Return the (X, Y) coordinate for the center point of the cell that contains the specified text.  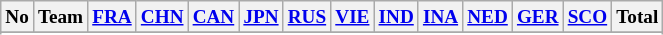
SCO (588, 17)
Total (638, 17)
NED (488, 17)
Team (60, 17)
IND (396, 17)
CAN (214, 17)
INA (440, 17)
CHN (162, 17)
FRA (112, 17)
GER (538, 17)
JPN (261, 17)
VIE (352, 17)
No (18, 17)
RUS (307, 17)
